Find where the given text appears and provide that cell's center as (X, Y) coordinate. 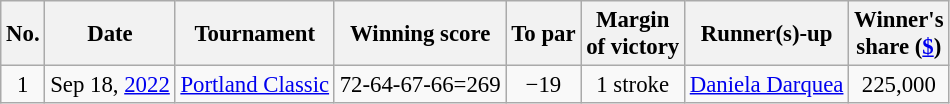
1 (23, 85)
Runner(s)-up (766, 34)
Winning score (420, 34)
−19 (544, 85)
Winner'sshare ($) (899, 34)
To par (544, 34)
Date (110, 34)
225,000 (899, 85)
Portland Classic (254, 85)
72-64-67-66=269 (420, 85)
Marginof victory (633, 34)
Sep 18, 2022 (110, 85)
No. (23, 34)
Tournament (254, 34)
Daniela Darquea (766, 85)
1 stroke (633, 85)
